Identify which cell holds the provided text, then report its [X, Y] central coordinate. 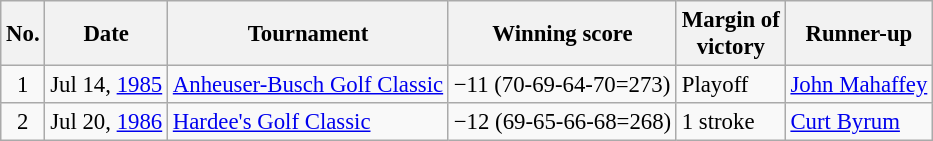
2 [23, 122]
John Mahaffey [858, 85]
No. [23, 34]
Jul 20, 1986 [106, 122]
Winning score [562, 34]
Margin ofvictory [730, 34]
Runner-up [858, 34]
1 stroke [730, 122]
Jul 14, 1985 [106, 85]
1 [23, 85]
−11 (70-69-64-70=273) [562, 85]
Playoff [730, 85]
Hardee's Golf Classic [308, 122]
−12 (69-65-66-68=268) [562, 122]
Tournament [308, 34]
Date [106, 34]
Curt Byrum [858, 122]
Anheuser-Busch Golf Classic [308, 85]
